Identify which cell holds the provided text, then report its (x, y) central coordinate. 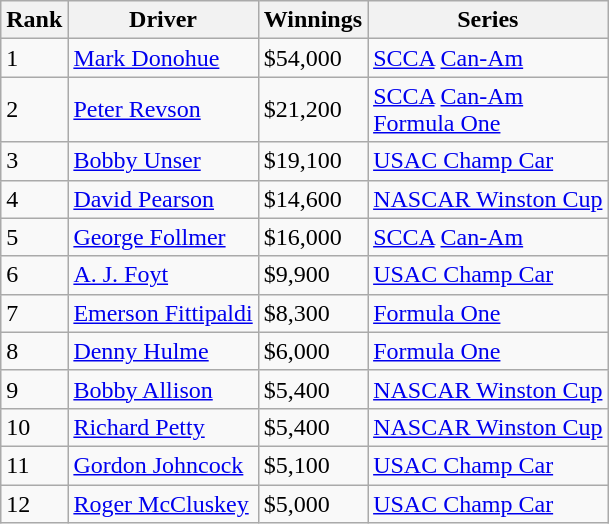
9 (34, 389)
2 (34, 110)
$8,300 (312, 313)
$9,900 (312, 275)
$5,000 (312, 503)
Series (488, 20)
SCCA Can-AmFormula One (488, 110)
$6,000 (312, 351)
7 (34, 313)
11 (34, 465)
12 (34, 503)
Mark Donohue (163, 58)
Rank (34, 20)
Denny Hulme (163, 351)
Emerson Fittipaldi (163, 313)
$21,200 (312, 110)
Bobby Unser (163, 161)
$14,600 (312, 199)
George Follmer (163, 237)
David Pearson (163, 199)
Driver (163, 20)
Gordon Johncock (163, 465)
A. J. Foyt (163, 275)
10 (34, 427)
$54,000 (312, 58)
$16,000 (312, 237)
Roger McCluskey (163, 503)
6 (34, 275)
5 (34, 237)
8 (34, 351)
Bobby Allison (163, 389)
$19,100 (312, 161)
Richard Petty (163, 427)
$5,100 (312, 465)
Peter Revson (163, 110)
1 (34, 58)
4 (34, 199)
Winnings (312, 20)
3 (34, 161)
